Pinpoint the cell where the given text exists, returning its (x, y) midpoint coordinate. 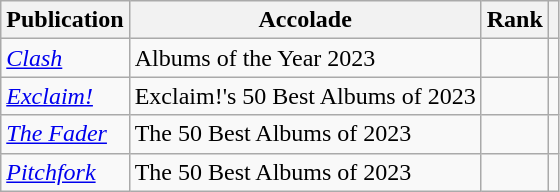
Pitchfork (65, 172)
Publication (65, 20)
Albums of the Year 2023 (305, 58)
Rank (514, 20)
Exclaim! (65, 96)
The Fader (65, 134)
Accolade (305, 20)
Exclaim!'s 50 Best Albums of 2023 (305, 96)
Clash (65, 58)
